Return (x, y) of the center of cell containing provided text 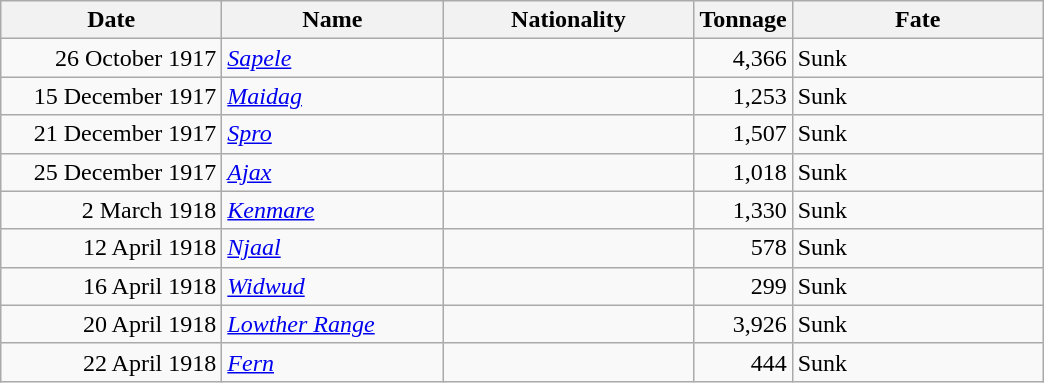
25 December 1917 (112, 172)
15 December 1917 (112, 96)
Njaal (332, 248)
Fern (332, 362)
2 March 1918 (112, 210)
1,253 (743, 96)
Spro (332, 134)
22 April 1918 (112, 362)
21 December 1917 (112, 134)
1,018 (743, 172)
Widwud (332, 286)
Sapele (332, 58)
Nationality (568, 20)
1,330 (743, 210)
578 (743, 248)
Kenmare (332, 210)
Maidag (332, 96)
Name (332, 20)
3,926 (743, 324)
299 (743, 286)
Date (112, 20)
Ajax (332, 172)
4,366 (743, 58)
20 April 1918 (112, 324)
16 April 1918 (112, 286)
1,507 (743, 134)
Lowther Range (332, 324)
Tonnage (743, 20)
444 (743, 362)
26 October 1917 (112, 58)
12 April 1918 (112, 248)
Fate (918, 20)
